Return the [X, Y] coordinate for the center point of the cell that contains the specified text.  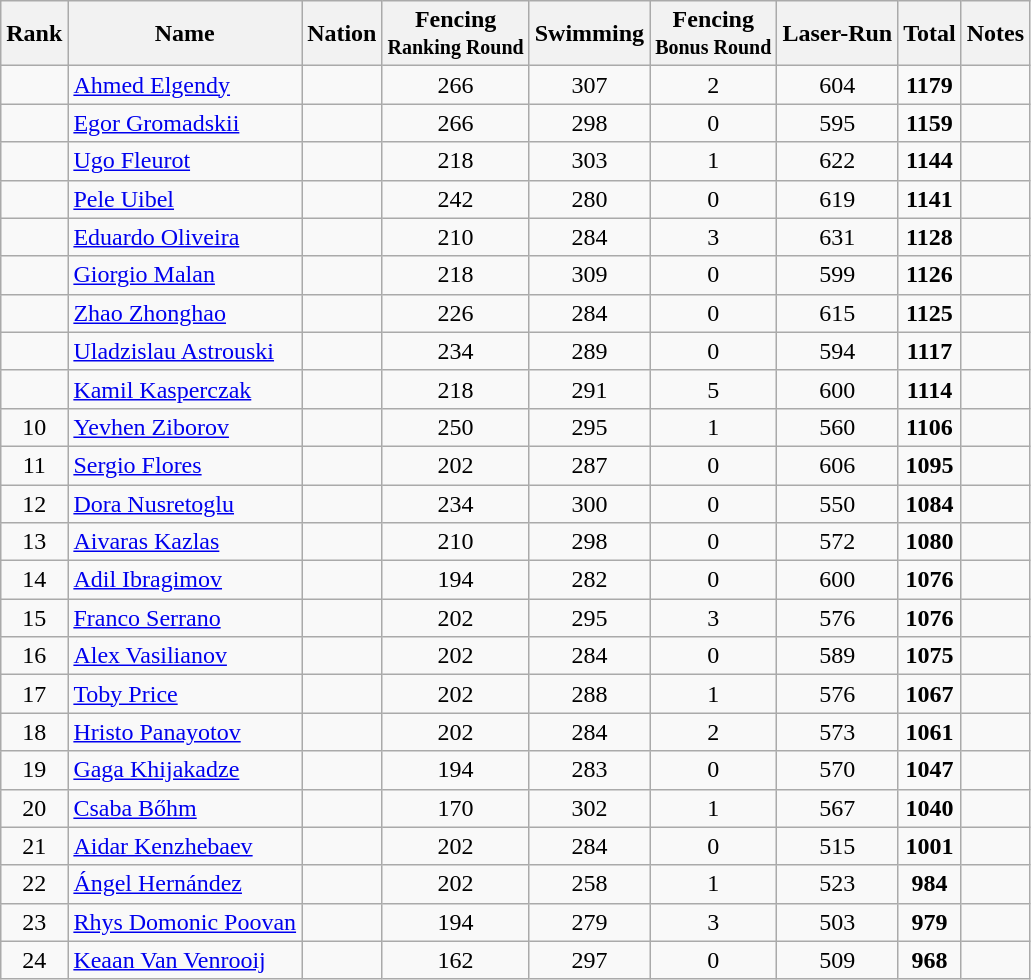
Notes [995, 34]
968 [930, 960]
303 [589, 161]
19 [34, 770]
Toby Price [185, 694]
Ahmed Elgendy [185, 85]
1144 [930, 161]
1001 [930, 846]
509 [838, 960]
Ángel Hernández [185, 884]
619 [838, 199]
1114 [930, 389]
523 [838, 884]
Name [185, 34]
226 [456, 313]
515 [838, 846]
631 [838, 237]
1159 [930, 123]
288 [589, 694]
567 [838, 808]
1061 [930, 732]
1067 [930, 694]
15 [34, 618]
Yevhen Ziborov [185, 427]
1095 [930, 465]
Alex Vasilianov [185, 656]
Gaga Khijakadze [185, 770]
Franco Serrano [185, 618]
Pele Uibel [185, 199]
Aidar Kenzhebaev [185, 846]
979 [930, 922]
Eduardo Oliveira [185, 237]
Fencing Ranking Round [456, 34]
16 [34, 656]
17 [34, 694]
Dora Nusretoglu [185, 503]
21 [34, 846]
287 [589, 465]
1126 [930, 275]
589 [838, 656]
18 [34, 732]
258 [589, 884]
Fencing Bonus Round [714, 34]
1080 [930, 542]
560 [838, 427]
170 [456, 808]
622 [838, 161]
572 [838, 542]
13 [34, 542]
12 [34, 503]
1047 [930, 770]
Hristo Panayotov [185, 732]
615 [838, 313]
279 [589, 922]
289 [589, 351]
291 [589, 389]
Nation [342, 34]
162 [456, 960]
282 [589, 580]
604 [838, 85]
309 [589, 275]
Zhao Zhonghao [185, 313]
1117 [930, 351]
1040 [930, 808]
14 [34, 580]
606 [838, 465]
1179 [930, 85]
Egor Gromadskii [185, 123]
22 [34, 884]
1084 [930, 503]
302 [589, 808]
570 [838, 770]
599 [838, 275]
280 [589, 199]
5 [714, 389]
24 [34, 960]
10 [34, 427]
250 [456, 427]
Adil Ibragimov [185, 580]
1106 [930, 427]
1141 [930, 199]
Kamil Kasperczak [185, 389]
1125 [930, 313]
Csaba Bőhm [185, 808]
573 [838, 732]
Rank [34, 34]
1075 [930, 656]
Ugo Fleurot [185, 161]
984 [930, 884]
300 [589, 503]
550 [838, 503]
Total [930, 34]
Giorgio Malan [185, 275]
20 [34, 808]
Keaan Van Venrooij [185, 960]
Sergio Flores [185, 465]
307 [589, 85]
242 [456, 199]
1128 [930, 237]
Laser-Run [838, 34]
11 [34, 465]
Aivaras Kazlas [185, 542]
297 [589, 960]
Rhys Domonic Poovan [185, 922]
23 [34, 922]
Swimming [589, 34]
283 [589, 770]
Uladzislau Astrouski [185, 351]
594 [838, 351]
595 [838, 123]
503 [838, 922]
